Capture the cell that displays the provided text and extract its (x, y) central coordinate. 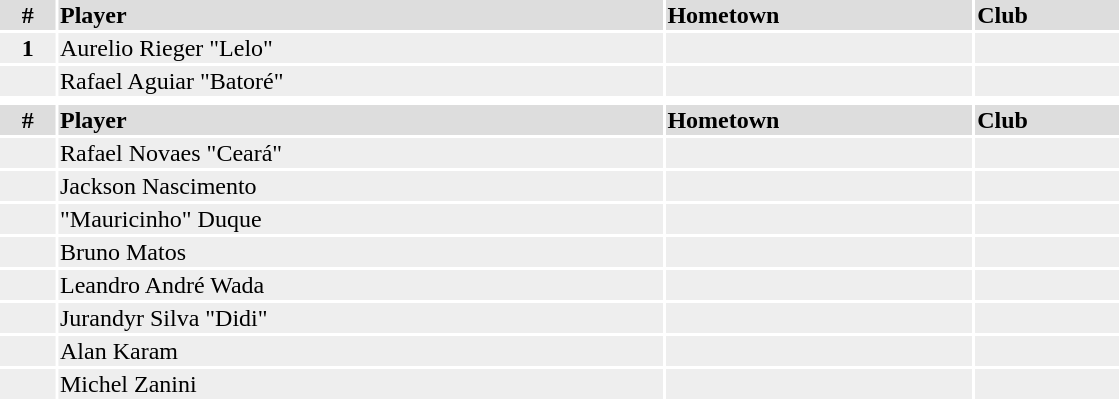
Jurandyr Silva "Didi" (360, 318)
Bruno Matos (360, 252)
Aurelio Rieger "Lelo" (360, 48)
Michel Zanini (360, 384)
Rafael Novaes "Ceará" (360, 153)
1 (28, 48)
Alan Karam (360, 351)
"Mauricinho" Duque (360, 219)
Leandro André Wada (360, 285)
Jackson Nascimento (360, 186)
Rafael Aguiar "Batoré" (360, 81)
